Scan for the cell matching the given text and deliver its [x, y] coordinate at center. 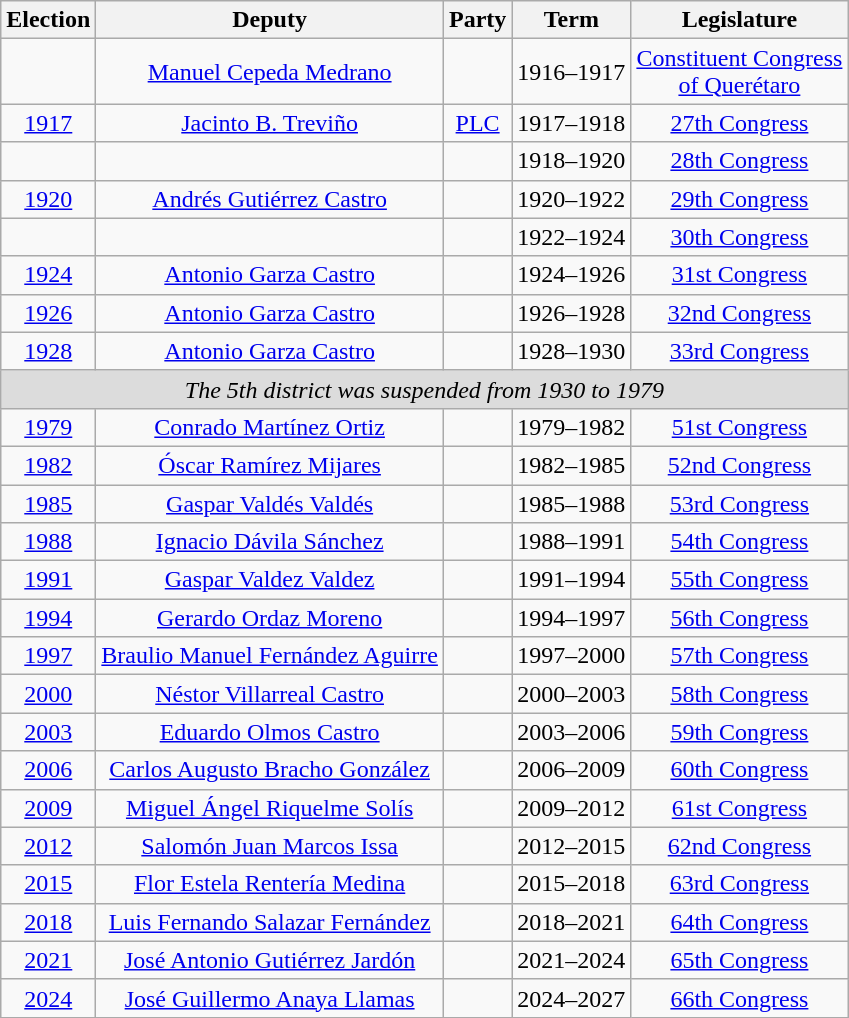
1928 [48, 351]
32nd Congress [740, 313]
Braulio Manuel Fernández Aguirre [270, 656]
1979 [48, 427]
1916–1917 [572, 72]
60th Congress [740, 770]
1982–1985 [572, 465]
1991–1994 [572, 580]
2015 [48, 884]
1997–2000 [572, 656]
57th Congress [740, 656]
27th Congress [740, 123]
Miguel Ángel Riquelme Solís [270, 808]
Gaspar Valdés Valdés [270, 503]
José Antonio Gutiérrez Jardón [270, 960]
1979–1982 [572, 427]
2006 [48, 770]
66th Congress [740, 998]
2021 [48, 960]
51st Congress [740, 427]
64th Congress [740, 922]
2009–2012 [572, 808]
2012–2015 [572, 846]
2009 [48, 808]
1918–1920 [572, 161]
Néstor Villarreal Castro [270, 694]
1922–1924 [572, 237]
1985 [48, 503]
1982 [48, 465]
Constituent Congressof Querétaro [740, 72]
Flor Estela Rentería Medina [270, 884]
1988–1991 [572, 542]
30th Congress [740, 237]
Manuel Cepeda Medrano [270, 72]
2018–2021 [572, 922]
53rd Congress [740, 503]
62nd Congress [740, 846]
2003–2006 [572, 732]
33rd Congress [740, 351]
Óscar Ramírez Mijares [270, 465]
2000 [48, 694]
61st Congress [740, 808]
59th Congress [740, 732]
2003 [48, 732]
Jacinto B. Treviño [270, 123]
1994 [48, 618]
1928–1930 [572, 351]
Conrado Martínez Ortiz [270, 427]
Luis Fernando Salazar Fernández [270, 922]
1926 [48, 313]
56th Congress [740, 618]
2000–2003 [572, 694]
1926–1928 [572, 313]
Salomón Juan Marcos Issa [270, 846]
29th Congress [740, 199]
2024–2027 [572, 998]
1917 [48, 123]
Term [572, 20]
58th Congress [740, 694]
Election [48, 20]
2018 [48, 922]
28th Congress [740, 161]
1994–1997 [572, 618]
63rd Congress [740, 884]
65th Congress [740, 960]
PLC [477, 123]
1917–1918 [572, 123]
2006–2009 [572, 770]
Eduardo Olmos Castro [270, 732]
The 5th district was suspended from 1930 to 1979 [424, 389]
31st Congress [740, 275]
2024 [48, 998]
1997 [48, 656]
2021–2024 [572, 960]
1924–1926 [572, 275]
1920 [48, 199]
54th Congress [740, 542]
Legislature [740, 20]
José Guillermo Anaya Llamas [270, 998]
Deputy [270, 20]
1991 [48, 580]
Andrés Gutiérrez Castro [270, 199]
Party [477, 20]
2015–2018 [572, 884]
Ignacio Dávila Sánchez [270, 542]
Gaspar Valdez Valdez [270, 580]
1920–1922 [572, 199]
1924 [48, 275]
Gerardo Ordaz Moreno [270, 618]
55th Congress [740, 580]
Carlos Augusto Bracho González [270, 770]
52nd Congress [740, 465]
1988 [48, 542]
1985–1988 [572, 503]
2012 [48, 846]
